Locate the cell with the specified text and output its [X, Y] center coordinate. 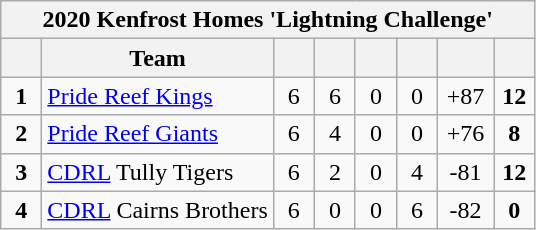
Team [158, 58]
-81 [466, 172]
Pride Reef Kings [158, 96]
8 [514, 134]
+76 [466, 134]
3 [22, 172]
+87 [466, 96]
CDRL Tully Tigers [158, 172]
2020 Kenfrost Homes 'Lightning Challenge' [268, 20]
Pride Reef Giants [158, 134]
-82 [466, 210]
CDRL Cairns Brothers [158, 210]
1 [22, 96]
